From the cell containing the given text, extract its center point as [x, y] coordinate. 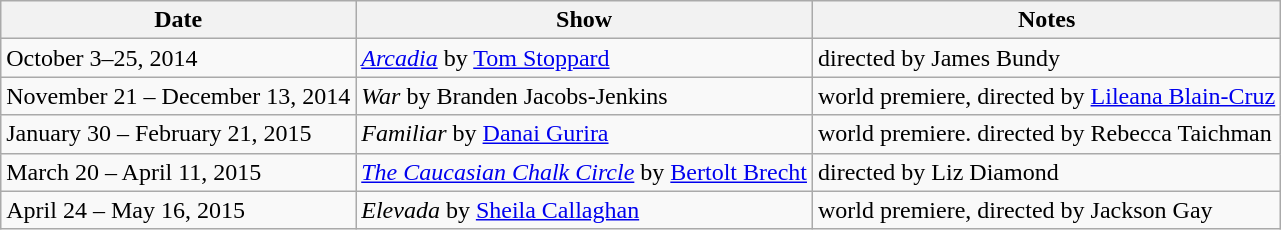
directed by Liz Diamond [1047, 172]
Date [178, 20]
April 24 – May 16, 2015 [178, 210]
War by Branden Jacobs-Jenkins [584, 96]
March 20 – April 11, 2015 [178, 172]
world premiere, directed by Jackson Gay [1047, 210]
directed by James Bundy [1047, 58]
world premiere. directed by Rebecca Taichman [1047, 134]
October 3–25, 2014 [178, 58]
world premiere, directed by Lileana Blain-Cruz [1047, 96]
The Caucasian Chalk Circle by Bertolt Brecht [584, 172]
Elevada by Sheila Callaghan [584, 210]
Notes [1047, 20]
Show [584, 20]
November 21 – December 13, 2014 [178, 96]
January 30 – February 21, 2015 [178, 134]
Familiar by Danai Gurira [584, 134]
Arcadia by Tom Stoppard [584, 58]
